Return the [X, Y] coordinate for the center point of the cell that contains the specified text.  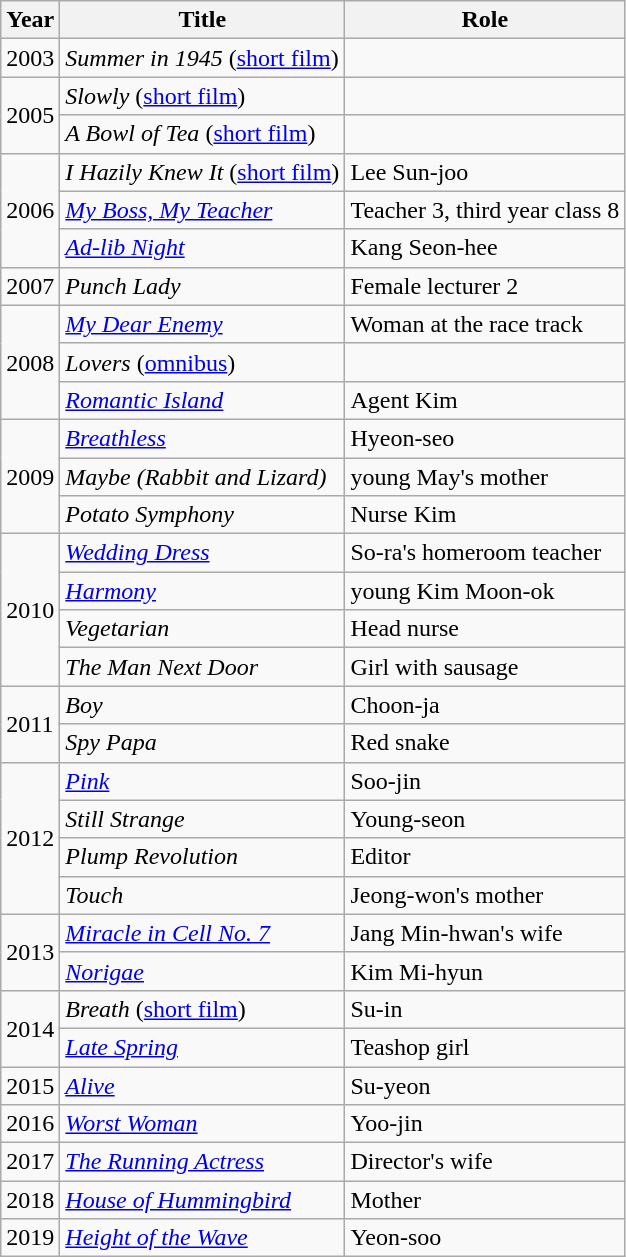
2011 [30, 724]
2008 [30, 362]
2003 [30, 58]
Red snake [485, 743]
2009 [30, 476]
Role [485, 20]
2019 [30, 1238]
Title [202, 20]
Yeon-soo [485, 1238]
Soo-jin [485, 781]
My Boss, My Teacher [202, 210]
Su-in [485, 1009]
Choon-ja [485, 705]
Summer in 1945 (short film) [202, 58]
Hyeon-seo [485, 438]
Girl with sausage [485, 667]
2015 [30, 1085]
Lovers (omnibus) [202, 362]
2005 [30, 115]
Nurse Kim [485, 515]
Slowly (short film) [202, 96]
Boy [202, 705]
Mother [485, 1200]
young Kim Moon-ok [485, 591]
Spy Papa [202, 743]
Norigae [202, 971]
Potato Symphony [202, 515]
Late Spring [202, 1047]
Jang Min-hwan's wife [485, 933]
Romantic Island [202, 400]
Head nurse [485, 629]
Height of the Wave [202, 1238]
2013 [30, 952]
Teacher 3, third year class 8 [485, 210]
Kim Mi-hyun [485, 971]
I Hazily Knew It (short film) [202, 172]
Alive [202, 1085]
Miracle in Cell No. 7 [202, 933]
Vegetarian [202, 629]
Director's wife [485, 1162]
Punch Lady [202, 286]
My Dear Enemy [202, 324]
2012 [30, 838]
Worst Woman [202, 1124]
Jeong-won's mother [485, 895]
The Man Next Door [202, 667]
Touch [202, 895]
Agent Kim [485, 400]
Teashop girl [485, 1047]
2017 [30, 1162]
Young-seon [485, 819]
Breath (short film) [202, 1009]
Pink [202, 781]
2006 [30, 210]
House of Hummingbird [202, 1200]
2010 [30, 610]
Editor [485, 857]
Ad-lib Night [202, 248]
2016 [30, 1124]
Wedding Dress [202, 553]
Breathless [202, 438]
2018 [30, 1200]
Year [30, 20]
Female lecturer 2 [485, 286]
Plump Revolution [202, 857]
young May's mother [485, 477]
Still Strange [202, 819]
Maybe (Rabbit and Lizard) [202, 477]
2007 [30, 286]
A Bowl of Tea (short film) [202, 134]
Su-yeon [485, 1085]
So-ra's homeroom teacher [485, 553]
Yoo-jin [485, 1124]
2014 [30, 1028]
Kang Seon-hee [485, 248]
The Running Actress [202, 1162]
Woman at the race track [485, 324]
Lee Sun-joo [485, 172]
Harmony [202, 591]
